Identify which cell holds the provided text, then report its (X, Y) central coordinate. 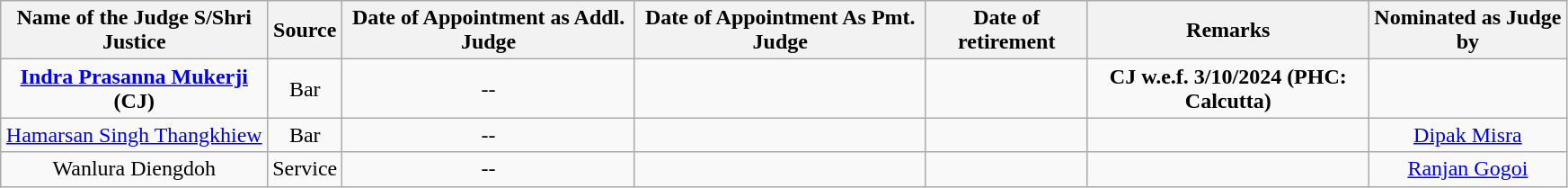
CJ w.e.f. 3/10/2024 (PHC: Calcutta) (1227, 88)
Hamarsan Singh Thangkhiew (135, 135)
Name of the Judge S/Shri Justice (135, 31)
Dipak Misra (1467, 135)
Service (306, 169)
Remarks (1227, 31)
Date of Appointment as Addl. Judge (489, 31)
Nominated as Judge by (1467, 31)
Ranjan Gogoi (1467, 169)
Indra Prasanna Mukerji (CJ) (135, 88)
Source (306, 31)
Date of Appointment As Pmt. Judge (780, 31)
Date of retirement (1006, 31)
Wanlura Diengdoh (135, 169)
